Identify which cell holds the provided text, then report its [X, Y] central coordinate. 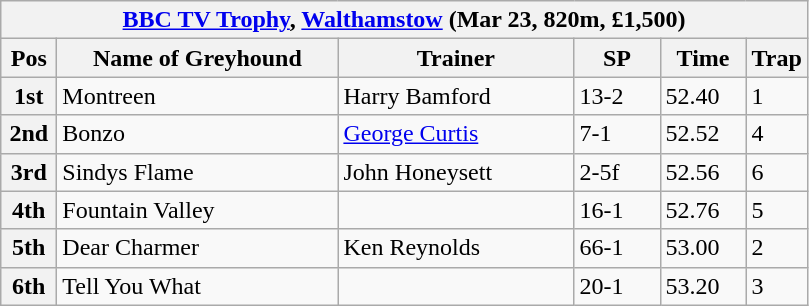
SP [617, 58]
Sindys Flame [198, 172]
Dear Charmer [198, 248]
Ken Reynolds [456, 248]
Fountain Valley [198, 210]
5 [776, 210]
1st [29, 96]
2-5f [617, 172]
4th [29, 210]
6 [776, 172]
52.52 [703, 134]
5th [29, 248]
Bonzo [198, 134]
Harry Bamford [456, 96]
52.40 [703, 96]
Tell You What [198, 286]
4 [776, 134]
Time [703, 58]
Trap [776, 58]
John Honeysett [456, 172]
7-1 [617, 134]
52.76 [703, 210]
13-2 [617, 96]
66-1 [617, 248]
Pos [29, 58]
George Curtis [456, 134]
6th [29, 286]
20-1 [617, 286]
Trainer [456, 58]
1 [776, 96]
2nd [29, 134]
53.00 [703, 248]
Montreen [198, 96]
BBC TV Trophy, Walthamstow (Mar 23, 820m, £1,500) [404, 20]
2 [776, 248]
16-1 [617, 210]
3rd [29, 172]
3 [776, 286]
Name of Greyhound [198, 58]
53.20 [703, 286]
52.56 [703, 172]
